Return [x, y] of the center of cell containing provided text 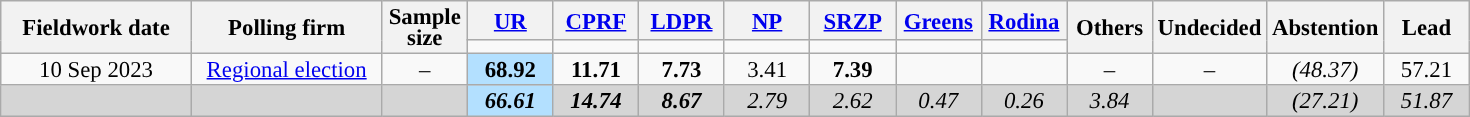
Regional election [286, 70]
7.39 [853, 70]
2.79 [767, 101]
0.47 [939, 101]
66.61 [511, 101]
NP [767, 20]
Samplesize [425, 28]
SRZP [853, 20]
3.41 [767, 70]
14.74 [596, 101]
CPRF [596, 20]
LDPR [682, 20]
3.84 [1110, 101]
(27.21) [1326, 101]
10 Sep 2023 [96, 70]
Greens [939, 20]
UR [511, 20]
7.73 [682, 70]
8.67 [682, 101]
68.92 [511, 70]
0.26 [1024, 101]
11.71 [596, 70]
Fieldwork date [96, 28]
Others [1110, 28]
(48.37) [1326, 70]
57.21 [1427, 70]
Rodina [1024, 20]
Abstention [1326, 28]
Lead [1427, 28]
Undecided [1209, 28]
Polling firm [286, 28]
2.62 [853, 101]
51.87 [1427, 101]
